Scan for the cell matching the given text and deliver its [X, Y] coordinate at center. 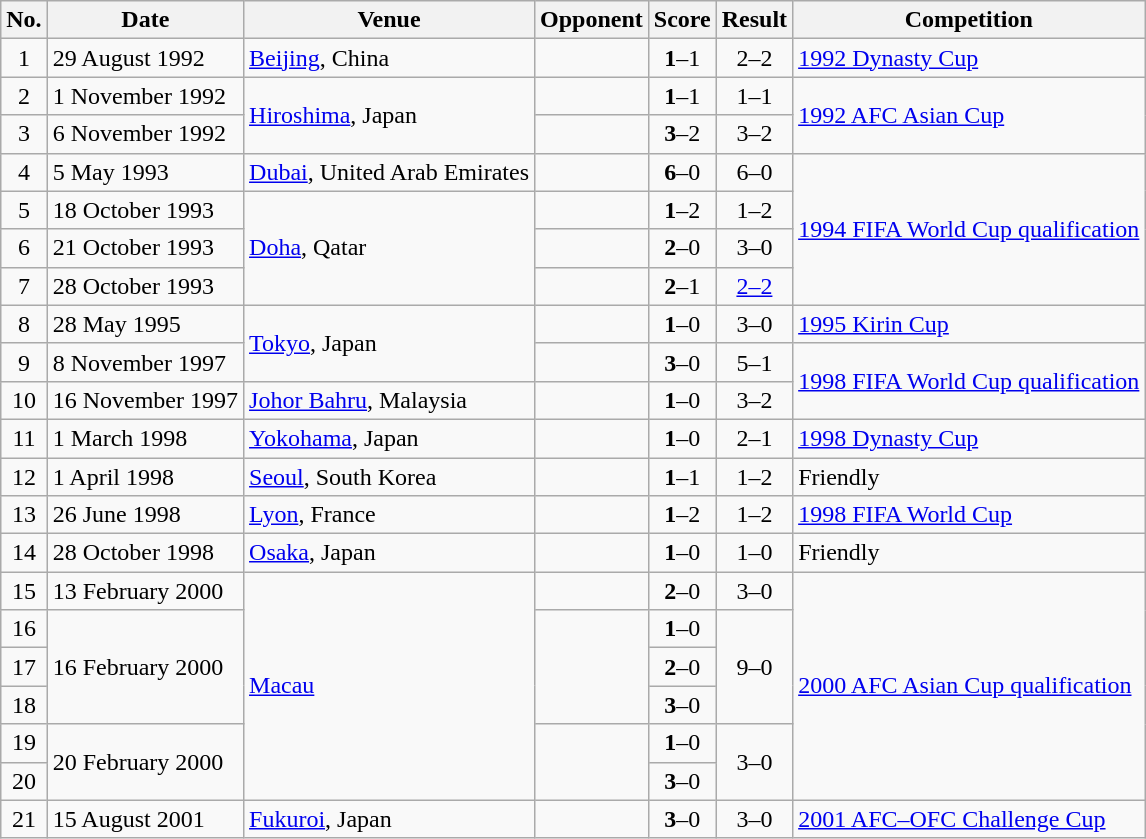
Hiroshima, Japan [390, 115]
26 June 1998 [145, 515]
29 August 1992 [145, 58]
1994 FIFA World Cup qualification [969, 229]
28 October 1993 [145, 286]
5–1 [754, 362]
1 April 1998 [145, 477]
Result [754, 20]
Seoul, South Korea [390, 477]
15 August 2001 [145, 819]
21 [24, 819]
21 October 1993 [145, 248]
Johor Bahru, Malaysia [390, 400]
Lyon, France [390, 515]
11 [24, 438]
4 [24, 172]
16 November 1997 [145, 400]
5 May 1993 [145, 172]
16 [24, 629]
17 [24, 667]
1992 Dynasty Cup [969, 58]
Competition [969, 20]
15 [24, 591]
1 November 1992 [145, 96]
10 [24, 400]
5 [24, 210]
Fukuroi, Japan [390, 819]
12 [24, 477]
Venue [390, 20]
13 [24, 515]
20 [24, 781]
7 [24, 286]
28 October 1998 [145, 553]
Osaka, Japan [390, 553]
18 [24, 705]
14 [24, 553]
Yokohama, Japan [390, 438]
6 [24, 248]
28 May 1995 [145, 324]
Opponent [592, 20]
1 March 1998 [145, 438]
1998 FIFA World Cup [969, 515]
Beijing, China [390, 58]
2 [24, 96]
Date [145, 20]
8 [24, 324]
Tokyo, Japan [390, 343]
1992 AFC Asian Cup [969, 115]
1998 Dynasty Cup [969, 438]
16 February 2000 [145, 667]
9 [24, 362]
6 November 1992 [145, 134]
No. [24, 20]
8 November 1997 [145, 362]
Dubai, United Arab Emirates [390, 172]
18 October 1993 [145, 210]
19 [24, 743]
1998 FIFA World Cup qualification [969, 381]
Score [682, 20]
9–0 [754, 667]
13 February 2000 [145, 591]
Macau [390, 686]
1995 Kirin Cup [969, 324]
3 [24, 134]
1 [24, 58]
2001 AFC–OFC Challenge Cup [969, 819]
20 February 2000 [145, 762]
Doha, Qatar [390, 248]
2000 AFC Asian Cup qualification [969, 686]
